Output the (X, Y) coordinate of the center of the cell containing the given text.  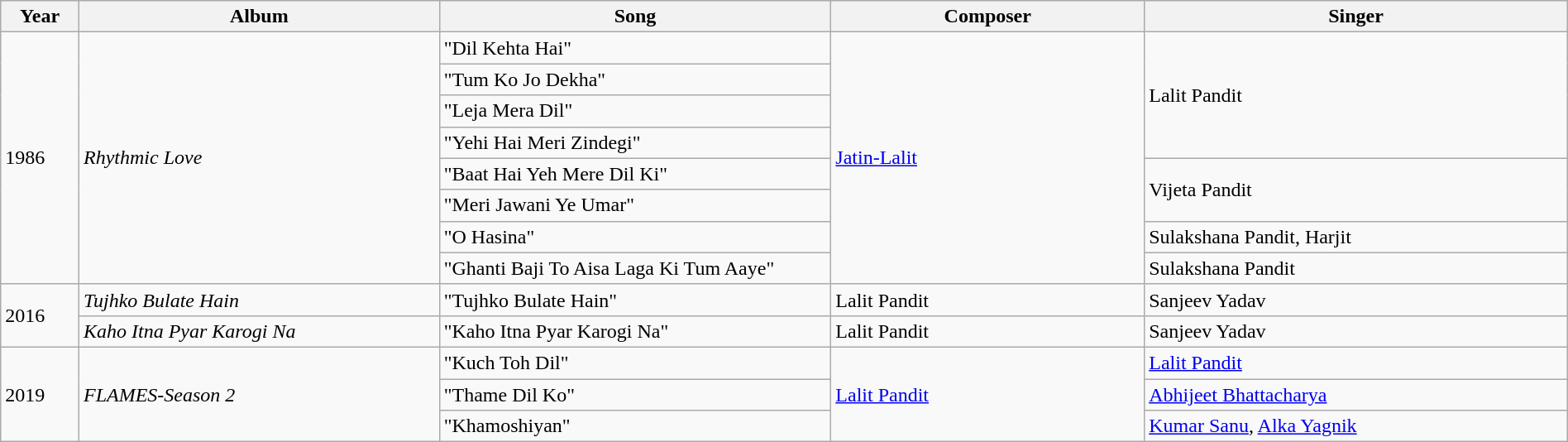
Composer (987, 17)
"Meri Jawani Ye Umar" (635, 205)
Rhythmic Love (259, 158)
"Tujhko Bulate Hain" (635, 300)
1986 (40, 158)
Tujhko Bulate Hain (259, 300)
"Baat Hai Yeh Mere Dil Ki" (635, 174)
2016 (40, 315)
Abhijeet Bhattacharya (1356, 395)
Singer (1356, 17)
"Tum Ko Jo Dekha" (635, 79)
Kumar Sanu, Alka Yagnik (1356, 426)
"Khamoshiyan" (635, 426)
"Kuch Toh Dil" (635, 363)
"Thame Dil Ko" (635, 395)
FLAMES-Season 2 (259, 394)
"Kaho Itna Pyar Karogi Na" (635, 331)
"Yehi Hai Meri Zindegi" (635, 142)
Year (40, 17)
Sulakshana Pandit, Harjit (1356, 237)
2019 (40, 394)
Album (259, 17)
Kaho Itna Pyar Karogi Na (259, 331)
Jatin-Lalit (987, 158)
"Dil Kehta Hai" (635, 48)
"Ghanti Baji To Aisa Laga Ki Tum Aaye" (635, 268)
Vijeta Pandit (1356, 190)
Song (635, 17)
Sulakshana Pandit (1356, 268)
"O Hasina" (635, 237)
"Leja Mera Dil" (635, 111)
